Scan for the cell matching the given text and deliver its [x, y] coordinate at center. 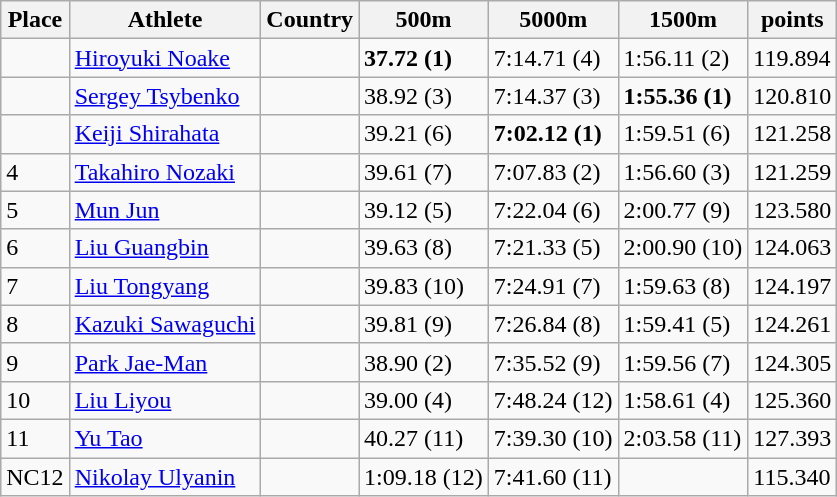
7:39.30 (10) [553, 438]
39.00 (4) [424, 400]
124.261 [792, 324]
7:22.04 (6) [553, 210]
39.81 (9) [424, 324]
40.27 (11) [424, 438]
115.340 [792, 477]
Park Jae-Man [165, 362]
Place [35, 20]
Nikolay Ulyanin [165, 477]
127.393 [792, 438]
7:41.60 (11) [553, 477]
39.21 (6) [424, 134]
7:48.24 (12) [553, 400]
Yu Tao [165, 438]
6 [35, 248]
7:07.83 (2) [553, 172]
9 [35, 362]
Liu Liyou [165, 400]
39.12 (5) [424, 210]
39.63 (8) [424, 248]
7:24.91 (7) [553, 286]
38.90 (2) [424, 362]
500m [424, 20]
119.894 [792, 58]
Liu Tongyang [165, 286]
Kazuki Sawaguchi [165, 324]
10 [35, 400]
7 [35, 286]
Takahiro Nozaki [165, 172]
121.259 [792, 172]
1:59.51 (6) [683, 134]
120.810 [792, 96]
8 [35, 324]
5000m [553, 20]
NC12 [35, 477]
1:56.11 (2) [683, 58]
39.83 (10) [424, 286]
1:09.18 (12) [424, 477]
11 [35, 438]
7:14.71 (4) [553, 58]
7:14.37 (3) [553, 96]
Athlete [165, 20]
7:26.84 (8) [553, 324]
Liu Guangbin [165, 248]
1:58.61 (4) [683, 400]
38.92 (3) [424, 96]
124.197 [792, 286]
1:55.36 (1) [683, 96]
Country [310, 20]
7:35.52 (9) [553, 362]
5 [35, 210]
121.258 [792, 134]
124.305 [792, 362]
Mun Jun [165, 210]
7:21.33 (5) [553, 248]
1:59.63 (8) [683, 286]
1:59.56 (7) [683, 362]
39.61 (7) [424, 172]
4 [35, 172]
2:03.58 (11) [683, 438]
Keiji Shirahata [165, 134]
1500m [683, 20]
2:00.77 (9) [683, 210]
125.360 [792, 400]
123.580 [792, 210]
37.72 (1) [424, 58]
1:56.60 (3) [683, 172]
Sergey Tsybenko [165, 96]
1:59.41 (5) [683, 324]
points [792, 20]
7:02.12 (1) [553, 134]
2:00.90 (10) [683, 248]
Hiroyuki Noake [165, 58]
124.063 [792, 248]
